From the cell containing the given text, extract its center point as [x, y] coordinate. 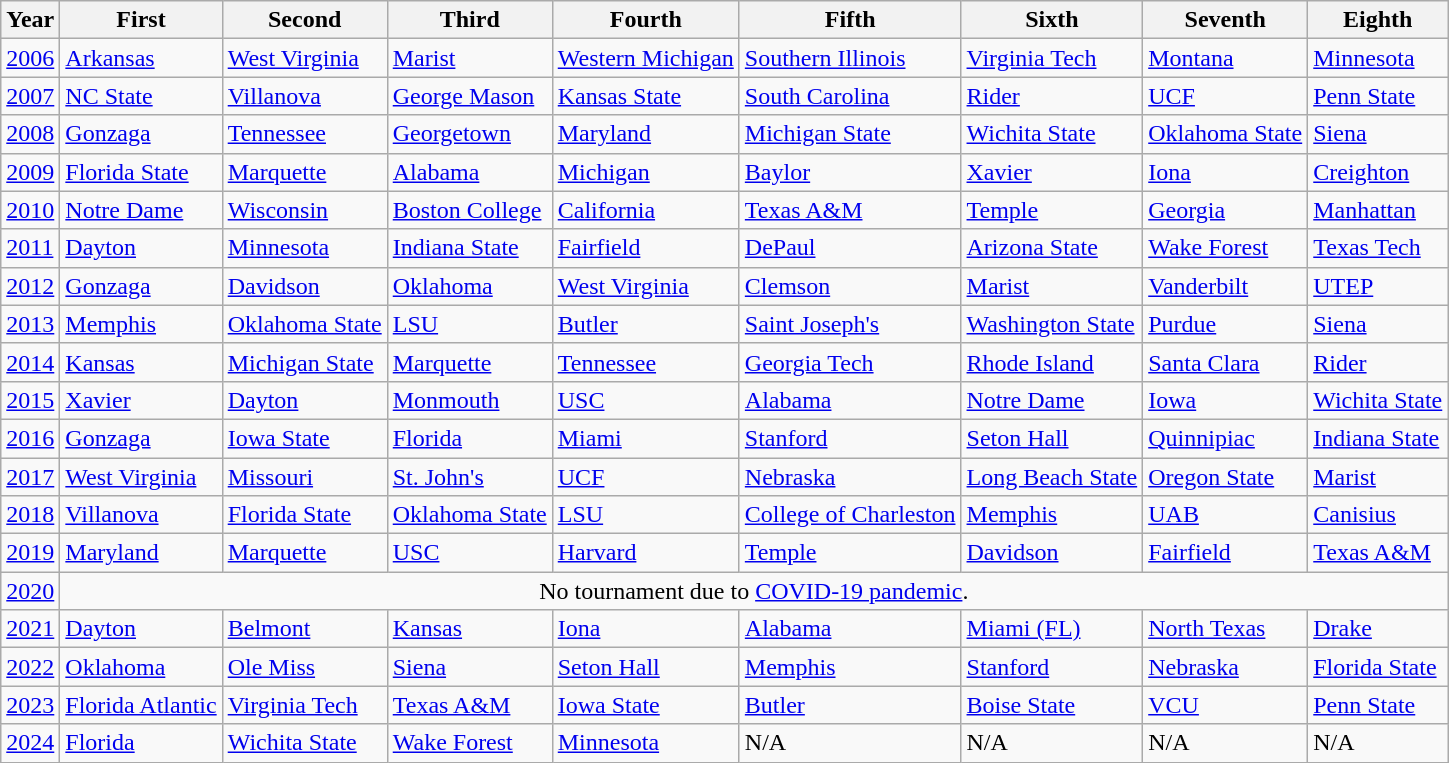
Drake [1378, 629]
Florida Atlantic [141, 705]
Wisconsin [304, 210]
2011 [30, 248]
2016 [30, 438]
Miami (FL) [1052, 629]
Kansas State [646, 96]
Arkansas [141, 58]
Fourth [646, 20]
UAB [1226, 515]
South Carolina [850, 96]
2015 [30, 400]
Texas Tech [1378, 248]
Second [304, 20]
Third [470, 20]
Creighton [1378, 172]
Seventh [1226, 20]
Sixth [1052, 20]
First [141, 20]
North Texas [1226, 629]
Miami [646, 438]
Georgetown [470, 134]
Santa Clara [1226, 362]
2013 [30, 324]
Manhattan [1378, 210]
Vanderbilt [1226, 286]
Missouri [304, 477]
Rhode Island [1052, 362]
College of Charleston [850, 515]
2006 [30, 58]
2019 [30, 553]
Georgia Tech [850, 362]
Ole Miss [304, 667]
Year [30, 20]
Saint Joseph's [850, 324]
Oregon State [1226, 477]
2008 [30, 134]
2007 [30, 96]
Southern Illinois [850, 58]
2017 [30, 477]
California [646, 210]
2023 [30, 705]
Iowa [1226, 400]
NC State [141, 96]
2024 [30, 743]
Belmont [304, 629]
2021 [30, 629]
2022 [30, 667]
Quinnipiac [1226, 438]
Eighth [1378, 20]
Arizona State [1052, 248]
Washington State [1052, 324]
No tournament due to COVID-19 pandemic. [754, 591]
2018 [30, 515]
Monmouth [470, 400]
Montana [1226, 58]
Georgia [1226, 210]
2009 [30, 172]
Clemson [850, 286]
St. John's [470, 477]
2012 [30, 286]
Harvard [646, 553]
Western Michigan [646, 58]
Boise State [1052, 705]
Baylor [850, 172]
2014 [30, 362]
Michigan [646, 172]
2010 [30, 210]
UTEP [1378, 286]
George Mason [470, 96]
Canisius [1378, 515]
2020 [30, 591]
Purdue [1226, 324]
Fifth [850, 20]
VCU [1226, 705]
Long Beach State [1052, 477]
DePaul [850, 248]
Boston College [470, 210]
